For the text-containing cell, return its midpoint in (X, Y) coordinate format. 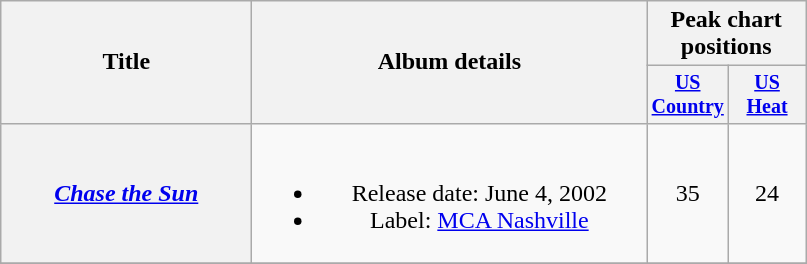
US Country (688, 94)
Album details (450, 62)
35 (688, 193)
Peak chartpositions (726, 34)
US Heat (768, 94)
Title (126, 62)
Chase the Sun (126, 193)
Release date: June 4, 2002Label: MCA Nashville (450, 193)
24 (768, 193)
